For the text-containing cell, return its midpoint in (x, y) coordinate format. 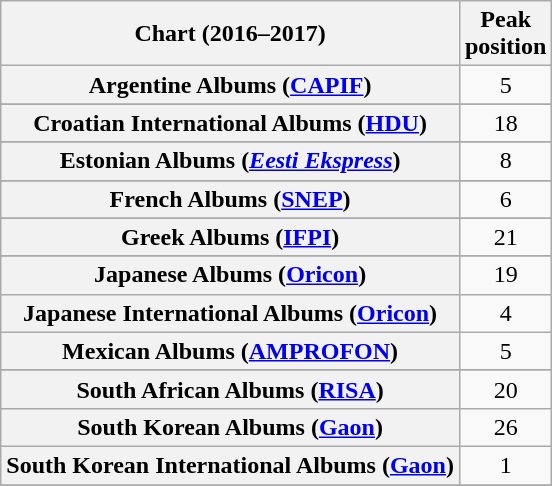
South Korean Albums (Gaon) (230, 427)
20 (505, 389)
Greek Albums (IFPI) (230, 237)
South African Albums (RISA) (230, 389)
6 (505, 199)
South Korean International Albums (Gaon) (230, 465)
Croatian International Albums (HDU) (230, 123)
Mexican Albums (AMPROFON) (230, 351)
19 (505, 275)
French Albums (SNEP) (230, 199)
21 (505, 237)
1 (505, 465)
8 (505, 161)
Argentine Albums (CAPIF) (230, 85)
26 (505, 427)
Peak position (505, 34)
Estonian Albums (Eesti Ekspress) (230, 161)
Chart (2016–2017) (230, 34)
Japanese Albums (Oricon) (230, 275)
4 (505, 313)
18 (505, 123)
Japanese International Albums (Oricon) (230, 313)
